Determine the [x, y] coordinate at the center of the cell enclosing the given text.  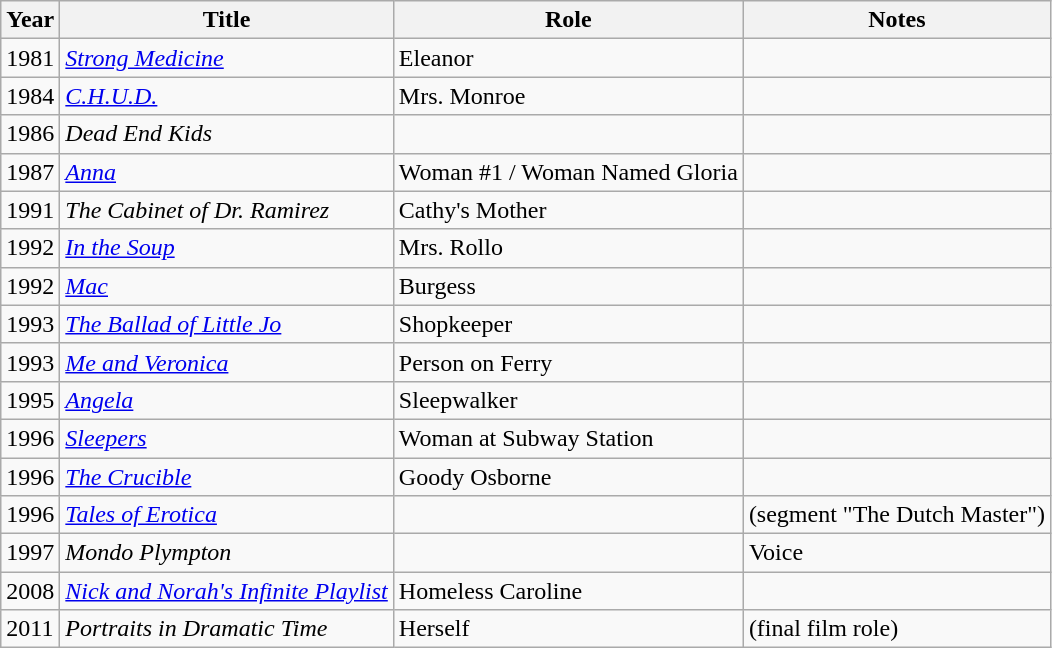
Year [30, 20]
Notes [896, 20]
Goody Osborne [568, 477]
Eleanor [568, 58]
Role [568, 20]
Tales of Erotica [227, 515]
Herself [568, 629]
The Ballad of Little Jo [227, 324]
The Crucible [227, 477]
Strong Medicine [227, 58]
Portraits in Dramatic Time [227, 629]
Woman #1 / Woman Named Gloria [568, 172]
Woman at Subway Station [568, 438]
Sleepers [227, 438]
Mrs. Monroe [568, 96]
(segment "The Dutch Master") [896, 515]
1986 [30, 134]
Homeless Caroline [568, 591]
1984 [30, 96]
The Cabinet of Dr. Ramirez [227, 210]
Mrs. Rollo [568, 248]
Dead End Kids [227, 134]
1991 [30, 210]
Nick and Norah's Infinite Playlist [227, 591]
In the Soup [227, 248]
1987 [30, 172]
Cathy's Mother [568, 210]
(final film role) [896, 629]
Person on Ferry [568, 362]
2008 [30, 591]
Angela [227, 400]
Voice [896, 553]
1995 [30, 400]
1981 [30, 58]
Anna [227, 172]
Mac [227, 286]
Burgess [568, 286]
Title [227, 20]
2011 [30, 629]
C.H.U.D. [227, 96]
Me and Veronica [227, 362]
1997 [30, 553]
Shopkeeper [568, 324]
Sleepwalker [568, 400]
Mondo Plympton [227, 553]
